Provide the (x, y) coordinate of the cell's center where the given text is located.  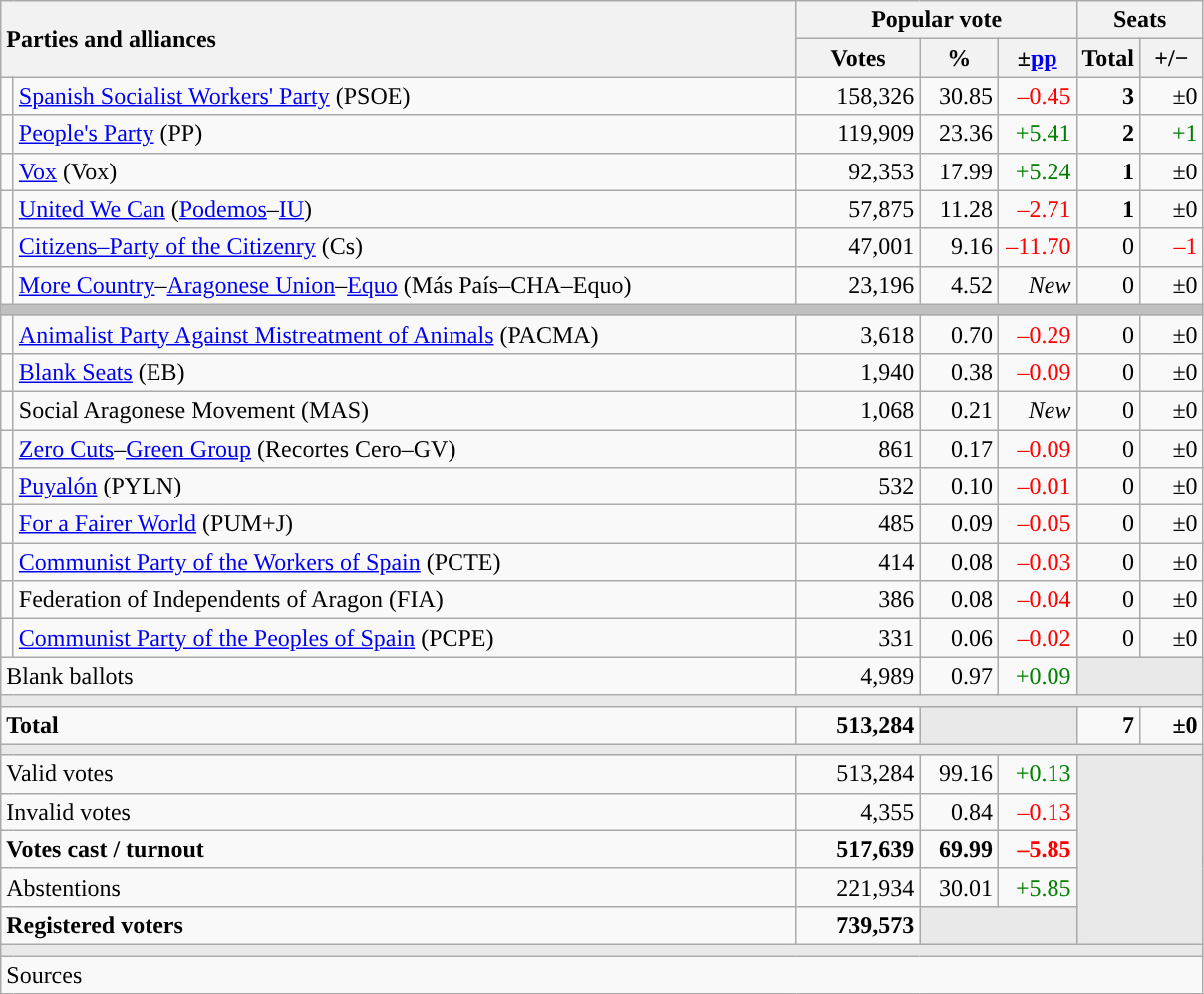
0.17 (959, 448)
0.21 (959, 410)
485 (858, 524)
119,909 (858, 134)
0.09 (959, 524)
+1 (1172, 134)
Votes cast / turnout (399, 849)
Sources (602, 974)
0.06 (959, 638)
Zero Cuts–Green Group (Recortes Cero–GV) (405, 448)
47,001 (858, 247)
More Country–Aragonese Union–Equo (Más País–CHA–Equo) (405, 285)
Vox (Vox) (405, 171)
–0.04 (1037, 600)
–0.02 (1037, 638)
Valid votes (399, 774)
–11.70 (1037, 247)
517,639 (858, 849)
Popular vote (937, 20)
Blank Seats (EB) (405, 372)
Animalist Party Against Mistreatment of Animals (PACMA) (405, 334)
0.10 (959, 487)
–0.29 (1037, 334)
People's Party (PP) (405, 134)
United We Can (Podemos–IU) (405, 209)
158,326 (858, 96)
+5.85 (1037, 887)
Citizens–Party of the Citizenry (Cs) (405, 247)
–0.13 (1037, 812)
221,934 (858, 887)
17.99 (959, 171)
11.28 (959, 209)
3 (1108, 96)
Invalid votes (399, 812)
+0.09 (1037, 676)
–0.01 (1037, 487)
Registered voters (399, 925)
Communist Party of the Peoples of Spain (PCPE) (405, 638)
0.38 (959, 372)
% (959, 58)
Puyalón (PYLN) (405, 487)
4,355 (858, 812)
–0.05 (1037, 524)
739,573 (858, 925)
30.85 (959, 96)
4.52 (959, 285)
0.84 (959, 812)
Communist Party of the Workers of Spain (PCTE) (405, 562)
23.36 (959, 134)
Votes (858, 58)
Parties and alliances (399, 39)
23,196 (858, 285)
7 (1108, 725)
–0.03 (1037, 562)
2 (1108, 134)
Social Aragonese Movement (MAS) (405, 410)
532 (858, 487)
–1 (1172, 247)
92,353 (858, 171)
99.16 (959, 774)
414 (858, 562)
9.16 (959, 247)
0.97 (959, 676)
Blank ballots (399, 676)
0.70 (959, 334)
+5.41 (1037, 134)
–5.85 (1037, 849)
Federation of Independents of Aragon (FIA) (405, 600)
Spanish Socialist Workers' Party (PSOE) (405, 96)
331 (858, 638)
+0.13 (1037, 774)
30.01 (959, 887)
3,618 (858, 334)
For a Fairer World (PUM+J) (405, 524)
Abstentions (399, 887)
–0.45 (1037, 96)
861 (858, 448)
±pp (1037, 58)
1,068 (858, 410)
386 (858, 600)
+/− (1172, 58)
–2.71 (1037, 209)
69.99 (959, 849)
1,940 (858, 372)
57,875 (858, 209)
+5.24 (1037, 171)
4,989 (858, 676)
Seats (1140, 20)
